Return [x, y] of the center of cell containing provided text 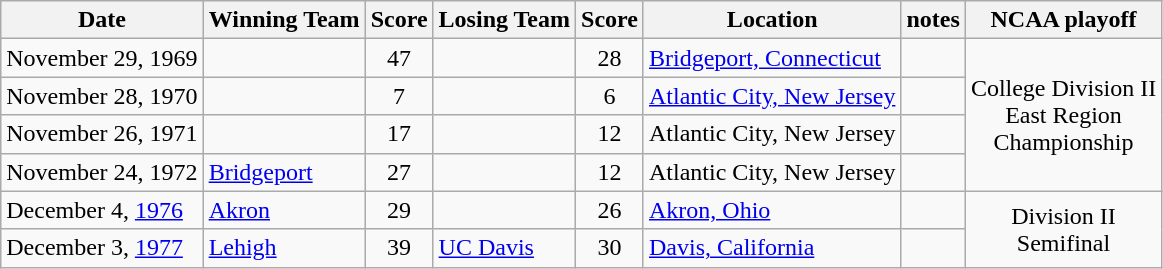
Date [102, 20]
UC Davis [504, 248]
Akron, Ohio [772, 210]
November 29, 1969 [102, 58]
28 [610, 58]
Lehigh [284, 248]
Losing Team [504, 20]
27 [399, 172]
notes [933, 20]
30 [610, 248]
December 3, 1977 [102, 248]
November 24, 1972 [102, 172]
26 [610, 210]
December 4, 1976 [102, 210]
39 [399, 248]
29 [399, 210]
6 [610, 96]
Location [772, 20]
Davis, California [772, 248]
November 26, 1971 [102, 134]
47 [399, 58]
NCAA playoff [1063, 20]
Bridgeport [284, 172]
Division IISemifinal [1063, 229]
7 [399, 96]
November 28, 1970 [102, 96]
Winning Team [284, 20]
Akron [284, 210]
College Division IIEast RegionChampionship [1063, 115]
17 [399, 134]
Bridgeport, Connecticut [772, 58]
